Capture the cell that displays the provided text and extract its (X, Y) central coordinate. 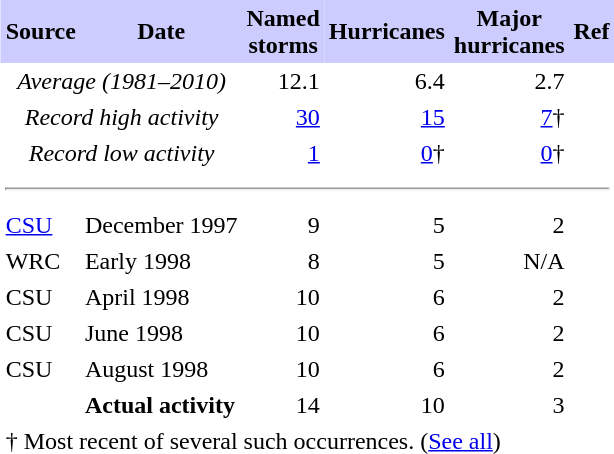
June 1998 (161, 333)
August 1998 (161, 369)
3 (509, 405)
April 1998 (161, 297)
Date (161, 32)
Ref (592, 32)
Early 1998 (161, 261)
Hurricanes (386, 32)
2.7 (509, 81)
Record low activity (122, 153)
Average (1981–2010) (122, 81)
Source (40, 32)
Actual activity (161, 405)
Record high activity (122, 117)
December 1997 (161, 225)
12.1 (283, 81)
Namedstorms (283, 32)
1 (283, 153)
WRC (40, 261)
30 (283, 117)
7† (509, 117)
N/A (509, 261)
9 (283, 225)
14 (283, 405)
6.4 (386, 81)
15 (386, 117)
Majorhurricanes (509, 32)
8 (283, 261)
